For the text-containing cell, return its midpoint in (X, Y) coordinate format. 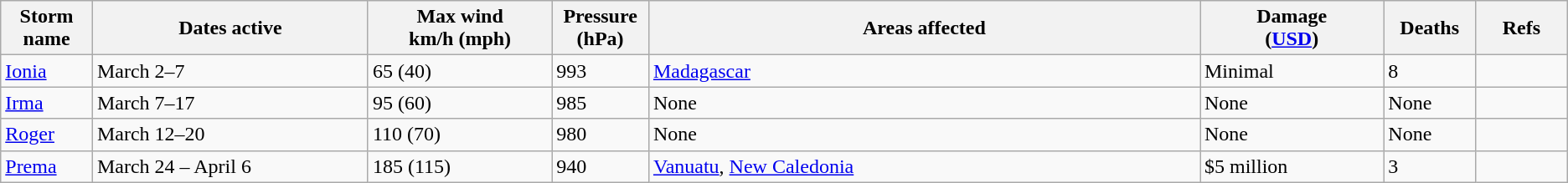
Ionia (47, 71)
Areas affected (924, 28)
March 2–7 (230, 71)
Roger (47, 135)
Prema (47, 166)
95 (60) (459, 103)
Max windkm/h (mph) (459, 28)
March 12–20 (230, 135)
940 (601, 166)
Storm name (47, 28)
65 (40) (459, 71)
Damage(USD) (1292, 28)
8 (1430, 71)
Refs (1521, 28)
March 7–17 (230, 103)
Madagascar (924, 71)
985 (601, 103)
Irma (47, 103)
110 (70) (459, 135)
$5 million (1292, 166)
993 (601, 71)
Pressure(hPa) (601, 28)
March 24 – April 6 (230, 166)
Dates active (230, 28)
Vanuatu, New Caledonia (924, 166)
185 (115) (459, 166)
980 (601, 135)
3 (1430, 166)
Deaths (1430, 28)
Minimal (1292, 71)
